Scan for the cell matching the given text and deliver its [X, Y] coordinate at center. 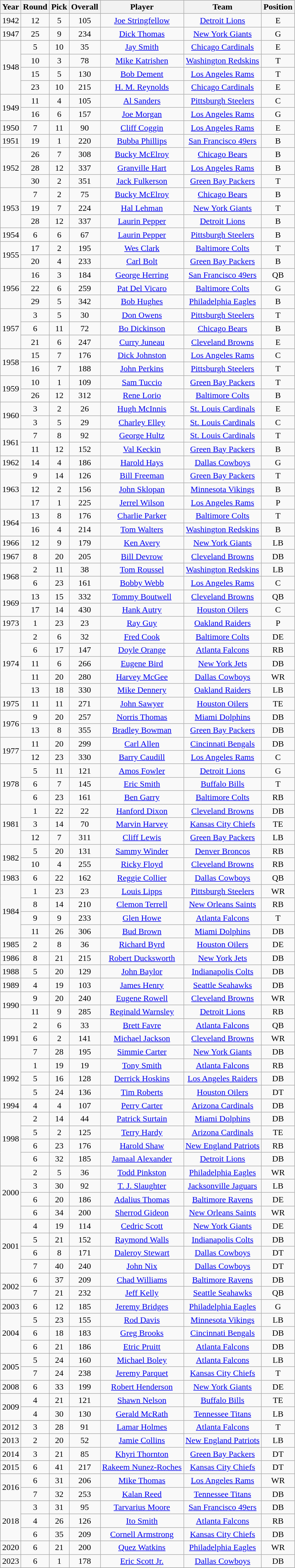
1954 [11, 235]
95 [85, 1507]
Hal Lehman [142, 208]
Dick Thomas [142, 34]
Barry Caudill [142, 757]
136 [85, 1092]
2004 [11, 1333]
1961 [11, 442]
Bubba Phillips [142, 141]
155 [85, 1320]
Jack Fulkerson [142, 181]
Denver Broncos [223, 851]
Bobby Webb [142, 583]
Wes Clark [142, 248]
Bob Hughes [142, 302]
Year [11, 7]
Fred Cook [142, 637]
188 [85, 369]
1973 [11, 623]
John Sklopan [142, 489]
Player [142, 7]
85 [85, 1454]
Charlie Parker [142, 516]
Cornell Armstrong [142, 1534]
Tommy Boutwell [142, 597]
Jeremy Bridges [142, 1306]
Doyle Orange [142, 650]
351 [85, 181]
Jacksonville Jaguars [223, 1186]
Greg Brooks [142, 1333]
Jerrel Wilson [142, 503]
Terry Hardy [142, 1132]
2012 [11, 1427]
Jamie Collins [142, 1440]
Etric Pruitt [142, 1347]
1966 [11, 543]
1953 [11, 208]
Tom Roussel [142, 569]
41 [59, 1467]
1963 [11, 489]
157 [85, 114]
38 [85, 569]
2023 [11, 1561]
1948 [11, 67]
247 [85, 342]
156 [85, 489]
Brett Favre [142, 1025]
1984 [11, 911]
Bill Freeman [142, 476]
2016 [11, 1487]
Mike Katrishen [142, 61]
147 [85, 650]
Round [35, 7]
225 [85, 503]
Derrick Hoskins [142, 1079]
Tom Walters [142, 529]
1975 [11, 704]
2002 [11, 1286]
Bill Devrow [142, 556]
Norris Thomas [142, 717]
1956 [11, 288]
Eugene Bird [142, 663]
Position [278, 7]
Reginald Warnsley [142, 1012]
Adalius Thomas [142, 1199]
1994 [11, 1106]
Harold Shaw [142, 1146]
Cedric Scott [142, 1226]
John Sawyer [142, 704]
Simmie Carter [142, 1052]
2018 [11, 1521]
199 [85, 1387]
2001 [11, 1246]
Bradley Bowman [142, 730]
Glen Howe [142, 918]
1942 [11, 20]
145 [85, 784]
Harold Hays [142, 462]
2003 [11, 1306]
1958 [11, 362]
238 [85, 1373]
78 [85, 61]
178 [85, 1561]
1978 [11, 784]
Rakeem Nunez-Roches [142, 1467]
Ben Garry [142, 797]
Rod Davis [142, 1320]
1990 [11, 1005]
37 [59, 1280]
312 [85, 396]
Don Owens [142, 315]
1981 [11, 824]
40 [59, 1266]
342 [85, 302]
1989 [11, 985]
Val Keckin [142, 449]
Mike Dennery [142, 690]
Overall [85, 7]
1950 [11, 127]
T. J. Slaughter [142, 1186]
107 [85, 1106]
1947 [11, 34]
Bo Dickinson [142, 328]
285 [85, 1012]
52 [85, 1440]
Clemon Terrell [142, 905]
34 [59, 1213]
308 [85, 154]
114 [85, 1226]
1968 [11, 576]
179 [85, 543]
1977 [11, 750]
Pick [59, 7]
Chad Williams [142, 1280]
430 [85, 610]
131 [85, 851]
Jeff Kelly [142, 1293]
Lamar Holmes [142, 1427]
Jeremy Parquet [142, 1373]
332 [85, 597]
John Perkins [142, 369]
90 [85, 127]
259 [85, 288]
311 [85, 838]
Curry Juneau [142, 342]
299 [85, 744]
Ricky Floyd [142, 864]
Sam Tuccio [142, 382]
Los Angeles Raiders [223, 1079]
70 [85, 824]
Team [223, 7]
1952 [11, 168]
25 [35, 34]
103 [85, 985]
1976 [11, 724]
1983 [11, 878]
2014 [11, 1454]
91 [85, 1427]
Al Sanders [142, 101]
109 [85, 382]
206 [85, 1481]
1982 [11, 858]
1962 [11, 462]
John Baylor [142, 971]
1955 [11, 255]
Mike Thomas [142, 1481]
Bud Brown [142, 931]
Michael Jackson [142, 1039]
183 [85, 1333]
James Henry [142, 985]
205 [85, 556]
234 [85, 34]
Bob Dement [142, 74]
141 [85, 1039]
Reggie Collier [142, 878]
280 [85, 677]
266 [85, 663]
Hank Autry [142, 610]
217 [85, 1467]
128 [85, 1079]
Carl Bolt [142, 262]
355 [85, 730]
1957 [11, 328]
162 [85, 878]
Ken Avery [142, 543]
Perry Carter [142, 1106]
1988 [11, 971]
1951 [11, 141]
John Nix [142, 1266]
1986 [11, 958]
253 [85, 1494]
271 [85, 704]
Joe Morgan [142, 114]
Dick Johnston [142, 355]
Robert Henderson [142, 1387]
Tony Smith [142, 1065]
Michael Boley [142, 1360]
Daleroy Stewart [142, 1253]
Harvey McGee [142, 677]
Pat Del Vicaro [142, 288]
Tarvarius Moore [142, 1507]
1969 [11, 603]
232 [85, 1293]
Shawn Nelson [142, 1400]
Patrick Surtain [142, 1119]
1998 [11, 1139]
1992 [11, 1079]
2009 [11, 1407]
Granville Hart [142, 168]
Eric Scott Jr. [142, 1561]
Carl Allen [142, 744]
44 [85, 1119]
Rene Lorio [142, 396]
Cliff Coggin [142, 127]
George Hultz [142, 436]
257 [85, 717]
75 [85, 195]
Sherrod Gideon [142, 1213]
Hugh McInnis [142, 409]
Eugene Rowell [142, 998]
2013 [11, 1440]
Marvin Harvey [142, 824]
171 [85, 1253]
Kalan Reed [142, 1494]
72 [85, 328]
George Herring [142, 275]
129 [85, 971]
2015 [11, 1467]
Jay Smith [142, 47]
Raymond Walls [142, 1239]
Tim Roberts [142, 1092]
214 [85, 529]
255 [85, 864]
1974 [11, 663]
Robert Ducksworth [142, 958]
Khyri Thornton [142, 1454]
Quez Watkins [142, 1548]
Hanford Dixon [142, 811]
210 [85, 905]
Charley Elley [142, 422]
2008 [11, 1387]
Joe Stringfellow [142, 20]
Ito Smith [142, 1521]
Ray Guy [142, 623]
Richard Byrd [142, 945]
184 [85, 275]
Gerald McRath [142, 1413]
2000 [11, 1192]
1949 [11, 107]
1967 [11, 556]
1985 [11, 945]
Cliff Lewis [142, 838]
67 [85, 235]
224 [85, 208]
Sammy Winder [142, 851]
Amos Fowler [142, 770]
Eric Smith [142, 784]
1964 [11, 523]
Todd Pinkston [142, 1172]
Louis Lipps [142, 891]
160 [85, 1360]
1959 [11, 389]
220 [85, 141]
H. M. Reynolds [142, 87]
125 [85, 1132]
2020 [11, 1548]
306 [85, 931]
1960 [11, 416]
1991 [11, 1039]
Jamaal Alexander [142, 1159]
2005 [11, 1367]
